Scan for the cell matching the given text and deliver its [x, y] coordinate at center. 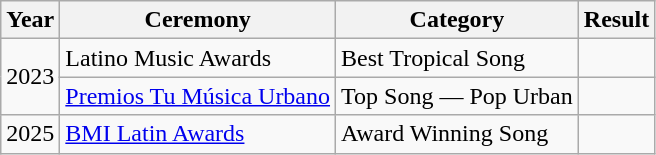
Year [30, 20]
Category [458, 20]
Top Song — Pop Urban [458, 96]
Premios Tu Música Urbano [198, 96]
Award Winning Song [458, 134]
2025 [30, 134]
Best Tropical Song [458, 58]
2023 [30, 77]
Ceremony [198, 20]
Latino Music Awards [198, 58]
BMI Latin Awards [198, 134]
Result [616, 20]
